Return the [X, Y] coordinate for the center point of the cell that contains the specified text.  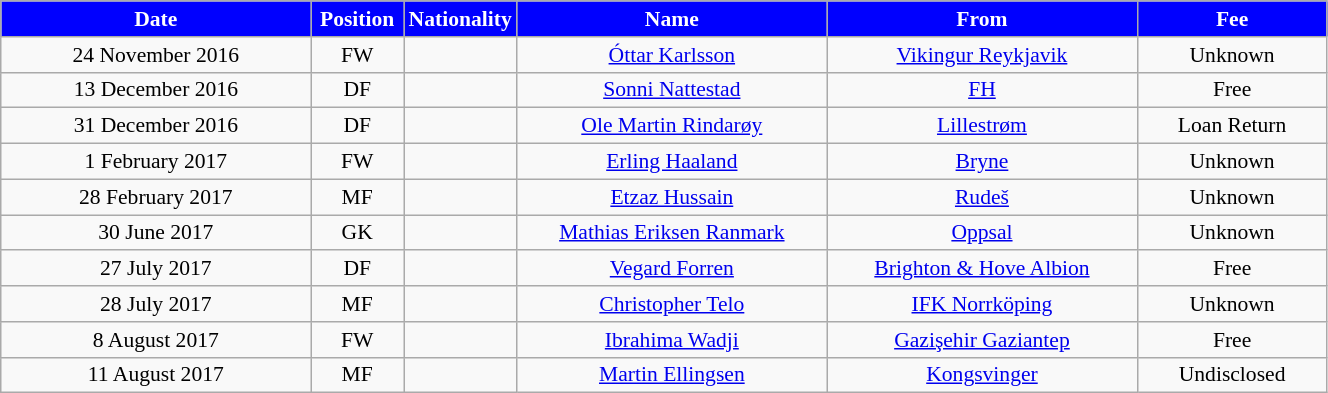
Ole Martin Rindarøy [672, 126]
Etzaz Hussain [672, 197]
Undisclosed [1232, 375]
Vikingur Reykjavik [982, 55]
FH [982, 90]
11 August 2017 [156, 375]
Óttar Karlsson [672, 55]
Date [156, 19]
1 February 2017 [156, 162]
Brighton & Hove Albion [982, 269]
Christopher Telo [672, 304]
From [982, 19]
Rudeš [982, 197]
Sonni Nattestad [672, 90]
IFK Norrköping [982, 304]
28 July 2017 [156, 304]
Erling Haaland [672, 162]
Vegard Forren [672, 269]
28 February 2017 [156, 197]
Position [358, 19]
30 June 2017 [156, 233]
31 December 2016 [156, 126]
Fee [1232, 19]
Mathias Eriksen Ranmark [672, 233]
Oppsal [982, 233]
13 December 2016 [156, 90]
Gazişehir Gaziantep [982, 340]
Ibrahima Wadji [672, 340]
Bryne [982, 162]
8 August 2017 [156, 340]
GK [358, 233]
Kongsvinger [982, 375]
27 July 2017 [156, 269]
Lillestrøm [982, 126]
Loan Return [1232, 126]
Nationality [460, 19]
Name [672, 19]
Martin Ellingsen [672, 375]
24 November 2016 [156, 55]
